Capture the cell that displays the provided text and extract its (X, Y) central coordinate. 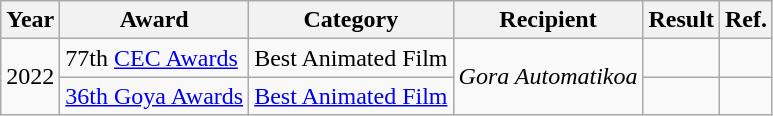
Award (154, 20)
Ref. (746, 20)
36th Goya Awards (154, 96)
2022 (30, 77)
Result (681, 20)
Year (30, 20)
Category (351, 20)
77th CEC Awards (154, 58)
Recipient (548, 20)
Gora Automatikoa (548, 77)
